Capture the cell that displays the provided text and extract its (x, y) central coordinate. 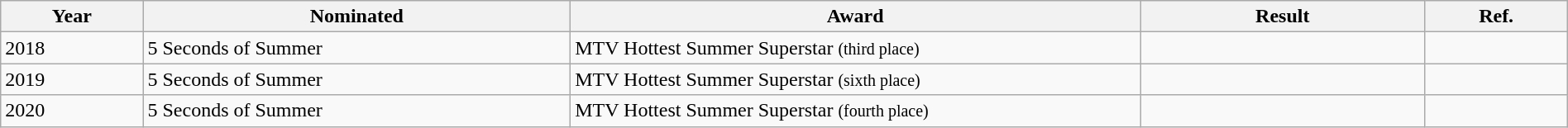
2019 (72, 79)
MTV Hottest Summer Superstar (sixth place) (855, 79)
Year (72, 17)
MTV Hottest Summer Superstar (fourth place) (855, 111)
2018 (72, 48)
Result (1283, 17)
MTV Hottest Summer Superstar (third place) (855, 48)
2020 (72, 111)
Nominated (357, 17)
Ref. (1496, 17)
Award (855, 17)
